Extract the (X, Y) coordinate from the center of the cell holding the provided text.  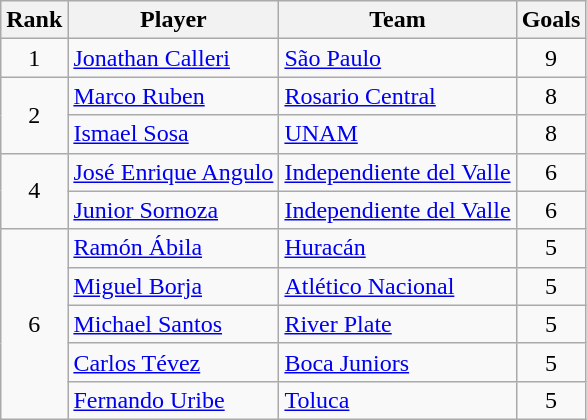
4 (34, 191)
Team (398, 20)
Michael Santos (174, 324)
2 (34, 115)
São Paulo (398, 58)
Player (174, 20)
Carlos Tévez (174, 362)
1 (34, 58)
Goals (551, 20)
Boca Juniors (398, 362)
9 (551, 58)
Atlético Nacional (398, 286)
José Enrique Angulo (174, 172)
Rosario Central (398, 96)
Fernando Uribe (174, 400)
River Plate (398, 324)
Miguel Borja (174, 286)
Ismael Sosa (174, 134)
Toluca (398, 400)
Jonathan Calleri (174, 58)
Huracán (398, 248)
Ramón Ábila (174, 248)
Junior Sornoza (174, 210)
Marco Ruben (174, 96)
UNAM (398, 134)
Rank (34, 20)
